Find where the given text appears and provide that cell's center as (X, Y) coordinate. 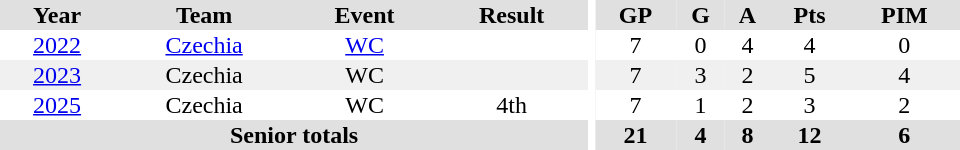
Event (364, 15)
G (700, 15)
2023 (57, 75)
PIM (904, 15)
21 (636, 135)
5 (809, 75)
GP (636, 15)
1 (700, 105)
2025 (57, 105)
Pts (809, 15)
6 (904, 135)
Result (512, 15)
4th (512, 105)
12 (809, 135)
Senior totals (294, 135)
Team (204, 15)
2022 (57, 45)
A (748, 15)
Year (57, 15)
8 (748, 135)
